Search for the cell housing the specified text and yield its (X, Y) center coordinate. 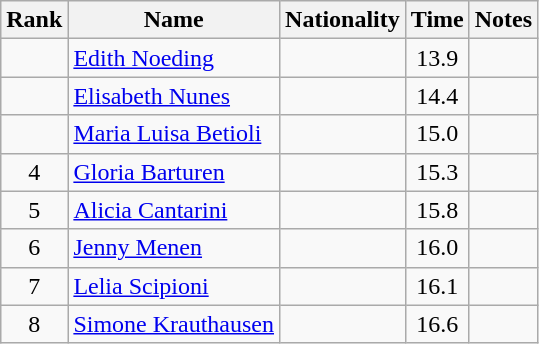
7 (34, 286)
Rank (34, 20)
Edith Noeding (174, 58)
Elisabeth Nunes (174, 96)
Gloria Barturen (174, 172)
Time (437, 20)
Maria Luisa Betioli (174, 134)
16.1 (437, 286)
Lelia Scipioni (174, 286)
16.6 (437, 324)
5 (34, 210)
15.8 (437, 210)
8 (34, 324)
Jenny Menen (174, 248)
Notes (503, 20)
14.4 (437, 96)
15.3 (437, 172)
Nationality (343, 20)
6 (34, 248)
4 (34, 172)
Simone Krauthausen (174, 324)
15.0 (437, 134)
Alicia Cantarini (174, 210)
13.9 (437, 58)
Name (174, 20)
16.0 (437, 248)
